Detect which cell encompasses the target text, then output its [x, y] center coordinate. 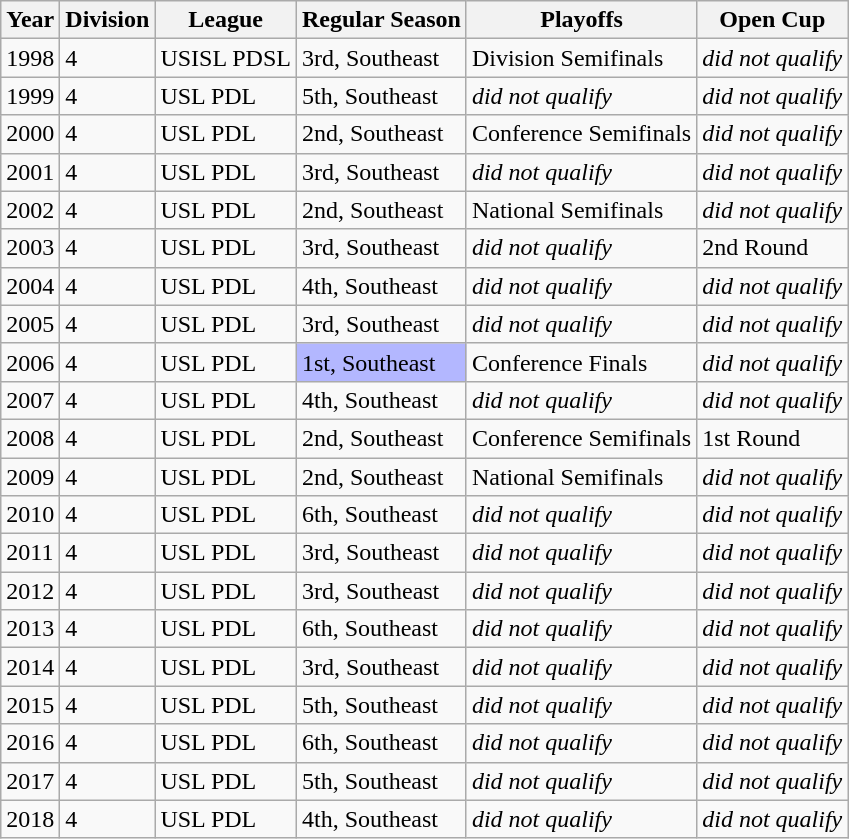
2006 [30, 362]
2015 [30, 705]
2016 [30, 743]
2017 [30, 781]
2005 [30, 324]
League [226, 20]
2000 [30, 134]
2009 [30, 477]
2012 [30, 591]
Division Semifinals [581, 58]
2018 [30, 819]
Conference Finals [581, 362]
1st, Southeast [381, 362]
2001 [30, 172]
2013 [30, 629]
2014 [30, 667]
Year [30, 20]
USISL PDSL [226, 58]
2007 [30, 400]
Regular Season [381, 20]
2008 [30, 438]
2003 [30, 248]
2002 [30, 210]
1998 [30, 58]
2011 [30, 553]
2004 [30, 286]
Playoffs [581, 20]
1st Round [772, 438]
Open Cup [772, 20]
1999 [30, 96]
2010 [30, 515]
2nd Round [772, 248]
Division [108, 20]
